Detect which cell encompasses the target text, then output its (X, Y) center coordinate. 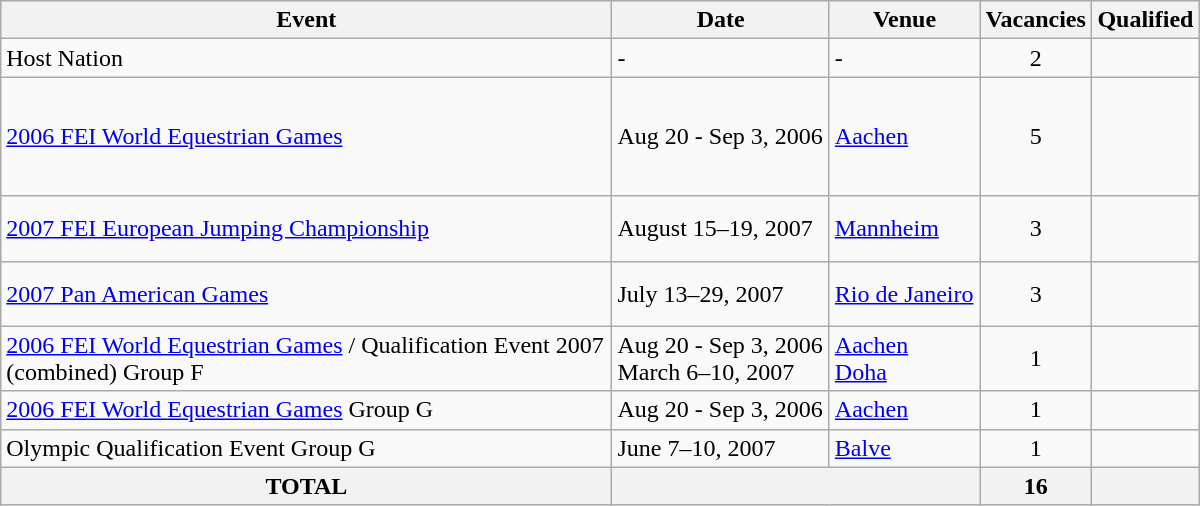
2007 FEI European Jumping Championship (306, 228)
August 15–19, 2007 (720, 228)
July 13–29, 2007 (720, 294)
2006 FEI World Equestrian Games Group G (306, 410)
2006 FEI World Equestrian Games (306, 136)
Qualified (1146, 20)
Balve (904, 448)
Host Nation (306, 58)
Event (306, 20)
2006 FEI World Equestrian Games / Qualification Event 2007 (combined) Group F (306, 358)
5 (1036, 136)
Vacancies (1036, 20)
June 7–10, 2007 (720, 448)
2007 Pan American Games (306, 294)
16 (1036, 486)
Aachen Doha (904, 358)
2 (1036, 58)
TOTAL (306, 486)
Aug 20 - Sep 3, 2006March 6–10, 2007 (720, 358)
Venue (904, 20)
Date (720, 20)
Rio de Janeiro (904, 294)
Olympic Qualification Event Group G (306, 448)
Mannheim (904, 228)
